For the text-containing cell, return its midpoint in [X, Y] coordinate format. 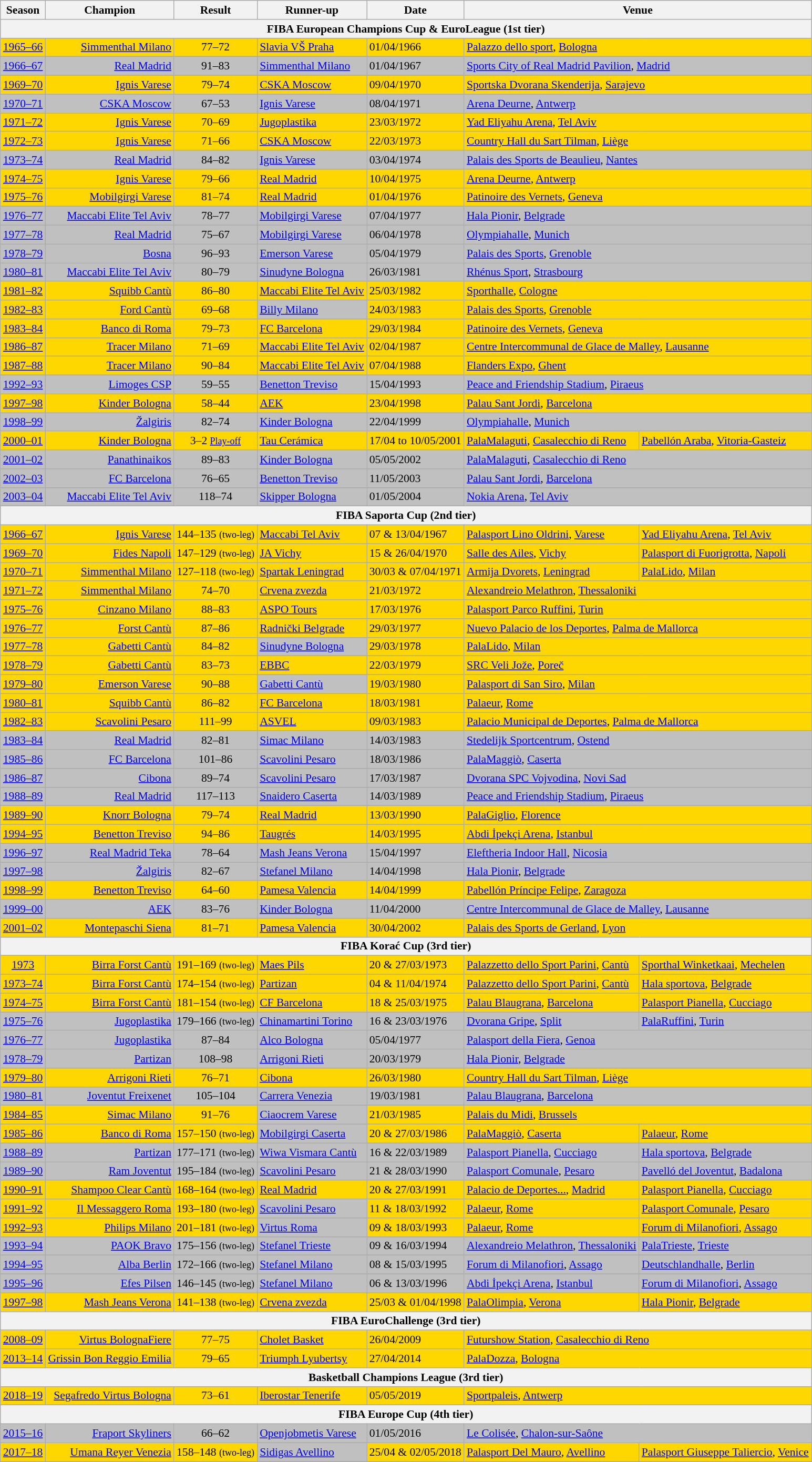
1972–73 [23, 141]
94–86 [215, 834]
05/05/2019 [415, 1396]
04 & 11/04/1974 [415, 984]
88–83 [215, 609]
87–86 [215, 628]
09/04/1970 [415, 85]
18 & 25/03/1975 [415, 1003]
22/04/1999 [415, 422]
82–81 [215, 741]
01/04/1967 [415, 66]
157–150 (two-leg) [215, 1134]
Knorr Bologna [109, 815]
87–84 [215, 1040]
FIBA Korać Cup (3rd tier) [406, 946]
Palasport Parco Ruffini, Turin [638, 609]
71–66 [215, 141]
59–55 [215, 385]
29/03/1977 [415, 628]
20 & 27/03/1991 [415, 1190]
Joventut Freixenet [109, 1096]
141–138 (two-leg) [215, 1302]
172–166 (two-leg) [215, 1265]
08 & 15/03/1995 [415, 1265]
20 & 27/03/1973 [415, 965]
26/04/2009 [415, 1340]
15/04/1997 [415, 853]
Chinamartini Torino [312, 1021]
Champion [109, 10]
177–171 (two-leg) [215, 1152]
91–76 [215, 1115]
Armija Dvorets, Leningrad [552, 572]
Billy Milano [312, 310]
Palais des Sports de Gerland, Lyon [638, 928]
83–76 [215, 909]
01/05/2016 [415, 1434]
Sports City of Real Madrid Pavilion, Madrid [638, 66]
30/03 & 07/04/1971 [415, 572]
71–69 [215, 347]
14/03/1995 [415, 834]
Palasport della Fiera, Genoa [638, 1040]
201–181 (two-leg) [215, 1228]
Taugrés [312, 834]
83–73 [215, 666]
14/04/1999 [415, 891]
14/03/1989 [415, 796]
Palacio de Deportes..., Madrid [552, 1190]
11/04/2000 [415, 909]
Spartak Leningrad [312, 572]
1999–00 [23, 909]
18/03/1981 [415, 703]
Alco Bologna [312, 1040]
Ciaocrem Varese [312, 1115]
79–73 [215, 329]
86–82 [215, 703]
108–98 [215, 1059]
174–154 (two-leg) [215, 984]
21 & 28/03/1990 [415, 1171]
FIBA European Champions Cup & EuroLeague (1st tier) [406, 29]
EBBC [312, 666]
02/04/1987 [415, 347]
Openjobmetis Varese [312, 1434]
Sportpaleis, Antwerp [638, 1396]
JA Vichy [312, 553]
23/04/1998 [415, 403]
105–104 [215, 1096]
Tau Cerámica [312, 441]
Panathinaikos [109, 459]
1995–96 [23, 1284]
82–74 [215, 422]
Real Madrid Teka [109, 853]
168–164 (two-leg) [215, 1190]
SRC Veli Jože, Poreč [638, 666]
Ford Cantù [109, 310]
117–113 [215, 796]
Palasport Lino Oldrini, Varese [552, 535]
09 & 16/03/1994 [415, 1246]
25/03 & 01/04/1998 [415, 1302]
Pavelló del Joventut, Badalona [725, 1171]
Palasport Del Mauro, Avellino [552, 1452]
2008–09 [23, 1340]
89–74 [215, 778]
CF Barcelona [312, 1003]
67–53 [215, 104]
144–135 (two-leg) [215, 535]
21/03/1985 [415, 1115]
Dvorana Gripe, Split [552, 1021]
03/04/1974 [415, 160]
1993–94 [23, 1246]
PalaTrieste, Trieste [725, 1246]
86–80 [215, 291]
Maccabi Tel Aviv [312, 535]
3–2 Play-off [215, 441]
Fides Napoli [109, 553]
13/03/1990 [415, 815]
05/05/2002 [415, 459]
1991–92 [23, 1209]
Iberostar Tenerife [312, 1396]
147–129 (two-leg) [215, 553]
111–99 [215, 722]
Result [215, 10]
Segafredo Virtus Bologna [109, 1396]
ASPO Tours [312, 609]
07/04/1988 [415, 366]
Triumph Lyubertsy [312, 1358]
Wiwa Vismara Cantù [312, 1152]
146–145 (two-leg) [215, 1284]
Fraport Skyliners [109, 1434]
195–184 (two-leg) [215, 1171]
2017–18 [23, 1452]
77–75 [215, 1340]
2003–04 [23, 497]
79–66 [215, 179]
Stefanel Trieste [312, 1246]
Radnički Belgrade [312, 628]
26/03/1980 [415, 1078]
FIBA Europe Cup (4th tier) [406, 1415]
22/03/1979 [415, 666]
1996–97 [23, 853]
16 & 22/03/1989 [415, 1152]
Stedelijk Sportcentrum, Ostend [638, 741]
Montepaschi Siena [109, 928]
01/05/2004 [415, 497]
73–61 [215, 1396]
78–64 [215, 853]
Slavia VŠ Praha [312, 47]
Grissin Bon Reggio Emilia [109, 1358]
74–70 [215, 591]
Venue [638, 10]
77–72 [215, 47]
Sidigas Avellino [312, 1452]
75–67 [215, 235]
Palasport di Fuorigrotta, Napoli [725, 553]
191–169 (two-leg) [215, 965]
ASVEL [312, 722]
193–180 (two-leg) [215, 1209]
PalaOlimpia, Verona [552, 1302]
Runner-up [312, 10]
Dvorana SPC Vojvodina, Novi Sad [638, 778]
Rhénus Sport, Strasbourg [638, 272]
09/03/1983 [415, 722]
Limoges CSP [109, 385]
21/03/1972 [415, 591]
24/03/1983 [415, 310]
20 & 27/03/1986 [415, 1134]
158–148 (two-leg) [215, 1452]
81–74 [215, 197]
Il Messaggero Roma [109, 1209]
Umana Reyer Venezia [109, 1452]
10/04/1975 [415, 179]
29/03/1984 [415, 329]
Season [23, 10]
2002–03 [23, 478]
07/04/1977 [415, 216]
90–84 [215, 366]
05/04/1979 [415, 253]
16 & 23/03/1976 [415, 1021]
Snaidero Caserta [312, 796]
Sporthal Winketkaai, Mechelen [725, 965]
Basketball Champions League (3rd tier) [406, 1377]
1965–66 [23, 47]
1990–91 [23, 1190]
91–83 [215, 66]
17/03/1987 [415, 778]
181–154 (two-leg) [215, 1003]
09 & 18/03/1993 [415, 1228]
29/03/1978 [415, 647]
96–93 [215, 253]
1973 [23, 965]
15 & 26/04/1970 [415, 553]
PalaGiglio, Florence [638, 815]
101–86 [215, 759]
Shampoo Clear Cantù [109, 1190]
Nuevo Palacio de los Deportes, Palma de Mallorca [638, 628]
30/04/2002 [415, 928]
2015–16 [23, 1434]
64–60 [215, 891]
Cinzano Milano [109, 609]
06/04/1978 [415, 235]
175–156 (two-leg) [215, 1246]
Forst Cantù [109, 628]
2000–01 [23, 441]
23/03/1972 [415, 122]
76–65 [215, 478]
20/03/1979 [415, 1059]
Palasport di San Siro, Milan [638, 684]
15/04/1993 [415, 385]
FIBA EuroChallenge (3rd tier) [406, 1321]
1981–82 [23, 291]
Mobilgirgi Caserta [312, 1134]
Eleftheria Indoor Hall, Nicosia [638, 853]
01/04/1966 [415, 47]
14/03/1983 [415, 741]
Maes Pils [312, 965]
22/03/1973 [415, 141]
Efes Pilsen [109, 1284]
PAOK Bravo [109, 1246]
26/03/1981 [415, 272]
Virtus BolognaFiere [109, 1340]
Alba Berlin [109, 1265]
Nokia Arena, Tel Aviv [638, 497]
Salle des Ailes, Vichy [552, 553]
76–71 [215, 1078]
127–118 (two-leg) [215, 572]
Virtus Roma [312, 1228]
89–83 [215, 459]
FIBA Saporta Cup (2nd tier) [406, 516]
Skipper Bologna [312, 497]
Palais des Sports de Beaulieu, Nantes [638, 160]
11/05/2003 [415, 478]
2018–19 [23, 1396]
Futurshow Station, Casalecchio di Reno [638, 1340]
11 & 18/03/1992 [415, 1209]
Pabellón Araba, Vitoria-Gasteiz [725, 441]
19/03/1980 [415, 684]
01/04/1976 [415, 197]
25/04 & 02/05/2018 [415, 1452]
Bosna [109, 253]
Deutschlandhalle, Berlin [725, 1265]
Carrera Venezia [312, 1096]
Philips Milano [109, 1228]
08/04/1971 [415, 104]
1987–88 [23, 366]
78–77 [215, 216]
90–88 [215, 684]
17/03/1976 [415, 609]
Palazzo dello sport, Bologna [638, 47]
Palasport Giuseppe Taliercio, Venice [725, 1452]
PalaRuffini, Turin [725, 1021]
18/03/1986 [415, 759]
19/03/1981 [415, 1096]
Palais du Midi, Brussels [638, 1115]
81–71 [215, 928]
Sporthalle, Cologne [638, 291]
PalaDozza, Bologna [638, 1358]
25/03/1982 [415, 291]
27/04/2014 [415, 1358]
Le Colisée, Chalon-sur-Saône [638, 1434]
2013–14 [23, 1358]
58–44 [215, 403]
Pabellón Príncipe Felipe, Zaragoza [638, 891]
05/04/1977 [415, 1040]
17/04 to 10/05/2001 [415, 441]
179–166 (two-leg) [215, 1021]
Sportska Dvorana Skenderija, Sarajevo [638, 85]
80–79 [215, 272]
1984–85 [23, 1115]
69–68 [215, 310]
79–65 [215, 1358]
66–62 [215, 1434]
Flanders Expo, Ghent [638, 366]
07 & 13/04/1967 [415, 535]
Palacio Municipal de Deportes, Palma de Mallorca [638, 722]
70–69 [215, 122]
14/04/1998 [415, 872]
118–74 [215, 497]
Ram Joventut [109, 1171]
82–67 [215, 872]
Date [415, 10]
Cholet Basket [312, 1340]
06 & 13/03/1996 [415, 1284]
